Capture the cell that displays the provided text and extract its [X, Y] central coordinate. 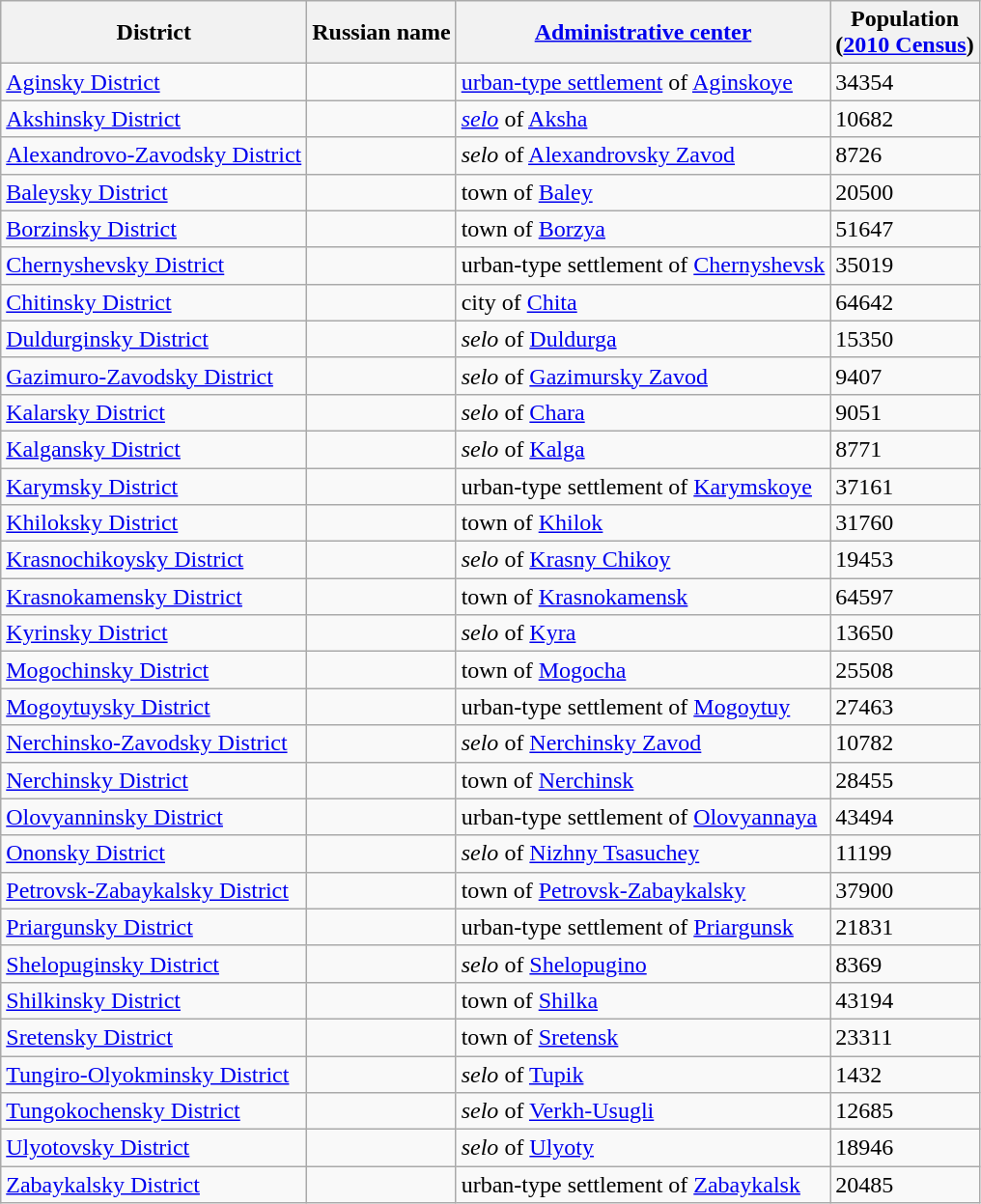
selo of Kyra [643, 633]
selo of Duldurga [643, 339]
Nerchinsko-Zavodsky District [154, 743]
town of Krasnokamensk [643, 597]
Karymsky District [154, 486]
town of Mogocha [643, 670]
Ononsky District [154, 854]
Kyrinsky District [154, 633]
selo of Gazimursky Zavod [643, 376]
town of Borzya [643, 229]
31760 [905, 523]
43194 [905, 1000]
selo of Verkh-Usugli [643, 1111]
District [154, 33]
urban-type settlement of Chernyshevsk [643, 266]
urban-type settlement of Mogoytuy [643, 707]
selo of Shelopugino [643, 964]
selo of Tupik [643, 1075]
Nerchinsky District [154, 780]
51647 [905, 229]
12685 [905, 1111]
Population(2010 Census) [905, 33]
8771 [905, 449]
selo of Nerchinsky Zavod [643, 743]
15350 [905, 339]
selo of Ulyoty [643, 1148]
Krasnochikoysky District [154, 560]
selo of Krasny Chikoy [643, 560]
64642 [905, 302]
64597 [905, 597]
9407 [905, 376]
selo of Chara [643, 412]
27463 [905, 707]
Mogochinsky District [154, 670]
town of Baley [643, 192]
urban-type settlement of Aginskoye [643, 82]
13650 [905, 633]
10682 [905, 119]
19453 [905, 560]
Khiloksky District [154, 523]
35019 [905, 266]
urban-type settlement of Priargunsk [643, 927]
selo of Nizhny Tsasuchey [643, 854]
town of Sretensk [643, 1037]
11199 [905, 854]
Tungiro-Olyokminsky District [154, 1075]
selo of Kalga [643, 449]
Administrative center [643, 33]
selo of Alexandrovsky Zavod [643, 155]
Shilkinsky District [154, 1000]
urban-type settlement of Zabaykalsk [643, 1185]
18946 [905, 1148]
Petrovsk-Zabaykalsky District [154, 890]
Kalgansky District [154, 449]
20500 [905, 192]
Mogoytuysky District [154, 707]
urban-type settlement of Olovyannaya [643, 817]
Sretensky District [154, 1037]
town of Nerchinsk [643, 780]
Baleysky District [154, 192]
37161 [905, 486]
20485 [905, 1185]
Russian name [381, 33]
43494 [905, 817]
town of Petrovsk-Zabaykalsky [643, 890]
Duldurginsky District [154, 339]
urban-type settlement of Karymskoye [643, 486]
Chernyshevsky District [154, 266]
city of Chita [643, 302]
Shelopuginsky District [154, 964]
Zabaykalsky District [154, 1185]
37900 [905, 890]
34354 [905, 82]
Ulyotovsky District [154, 1148]
Priargunsky District [154, 927]
1432 [905, 1075]
town of Khilok [643, 523]
9051 [905, 412]
Gazimuro-Zavodsky District [154, 376]
Kalarsky District [154, 412]
Akshinsky District [154, 119]
8369 [905, 964]
Chitinsky District [154, 302]
Aginsky District [154, 82]
21831 [905, 927]
10782 [905, 743]
selo of Aksha [643, 119]
23311 [905, 1037]
28455 [905, 780]
25508 [905, 670]
Krasnokamensky District [154, 597]
Olovyanninsky District [154, 817]
Tungokochensky District [154, 1111]
Borzinsky District [154, 229]
town of Shilka [643, 1000]
8726 [905, 155]
Alexandrovo-Zavodsky District [154, 155]
